Provide the [X, Y] coordinate of the cell's center where the given text is located.  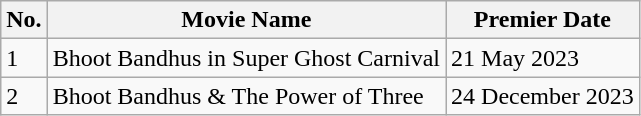
Bhoot Bandhus & The Power of Three [246, 96]
24 December 2023 [543, 96]
21 May 2023 [543, 58]
2 [24, 96]
No. [24, 20]
Bhoot Bandhus in Super Ghost Carnival [246, 58]
Premier Date [543, 20]
Movie Name [246, 20]
1 [24, 58]
